Return (X, Y) of the center of cell containing provided text 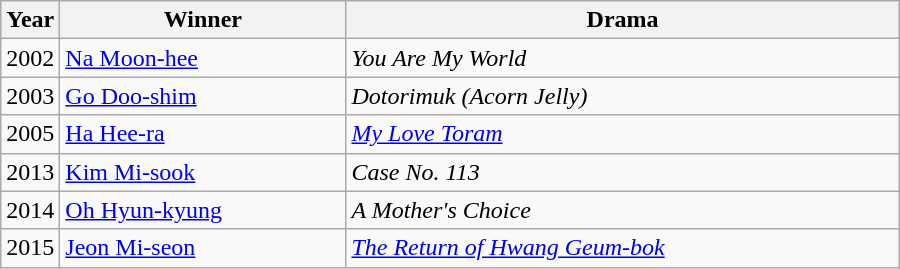
Na Moon-hee (203, 58)
Drama (622, 20)
Ha Hee-ra (203, 134)
Go Doo-shim (203, 96)
The Return of Hwang Geum-bok (622, 248)
2002 (30, 58)
Kim Mi-sook (203, 172)
You Are My World (622, 58)
2013 (30, 172)
Jeon Mi-seon (203, 248)
2014 (30, 210)
A Mother's Choice (622, 210)
2005 (30, 134)
2003 (30, 96)
Year (30, 20)
Case No. 113 (622, 172)
Dotorimuk (Acorn Jelly) (622, 96)
Winner (203, 20)
Oh Hyun-kyung (203, 210)
2015 (30, 248)
My Love Toram (622, 134)
